Extract the (x, y) coordinate from the center of the cell holding the provided text.  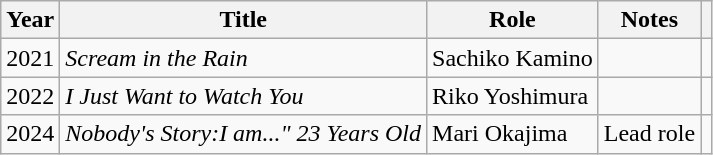
2021 (30, 58)
Riko Yoshimura (513, 96)
Title (244, 20)
Notes (649, 20)
I Just Want to Watch You (244, 96)
Lead role (649, 134)
Mari Okajima (513, 134)
Scream in the Rain (244, 58)
Nobody's Story:I am..." 23 Years Old (244, 134)
Year (30, 20)
Role (513, 20)
2022 (30, 96)
Sachiko Kamino (513, 58)
2024 (30, 134)
